From the cell containing the given text, extract its center point as [x, y] coordinate. 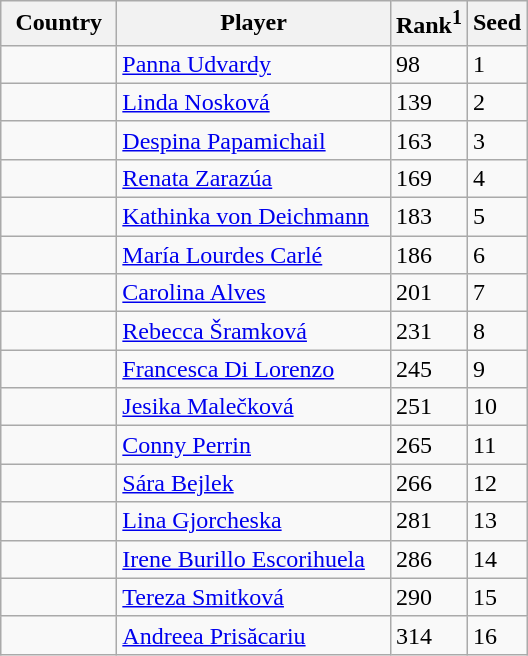
5 [496, 217]
139 [428, 102]
María Lourdes Carlé [254, 255]
Renata Zarazúa [254, 178]
186 [428, 255]
13 [496, 521]
98 [428, 64]
Carolina Alves [254, 293]
Andreea Prisăcariu [254, 635]
3 [496, 140]
12 [496, 483]
Sára Bejlek [254, 483]
Kathinka von Deichmann [254, 217]
231 [428, 331]
Rebecca Šramková [254, 331]
290 [428, 597]
169 [428, 178]
314 [428, 635]
11 [496, 445]
6 [496, 255]
Irene Burillo Escorihuela [254, 559]
201 [428, 293]
7 [496, 293]
Conny Perrin [254, 445]
266 [428, 483]
Despina Papamichail [254, 140]
286 [428, 559]
15 [496, 597]
16 [496, 635]
251 [428, 407]
4 [496, 178]
245 [428, 369]
1 [496, 64]
163 [428, 140]
183 [428, 217]
Rank1 [428, 24]
2 [496, 102]
10 [496, 407]
Seed [496, 24]
14 [496, 559]
Panna Udvardy [254, 64]
8 [496, 331]
281 [428, 521]
Player [254, 24]
Tereza Smitková [254, 597]
Jesika Malečková [254, 407]
9 [496, 369]
Francesca Di Lorenzo [254, 369]
Lina Gjorcheska [254, 521]
Linda Nosková [254, 102]
Country [59, 24]
265 [428, 445]
